Capture the cell that displays the provided text and extract its [x, y] central coordinate. 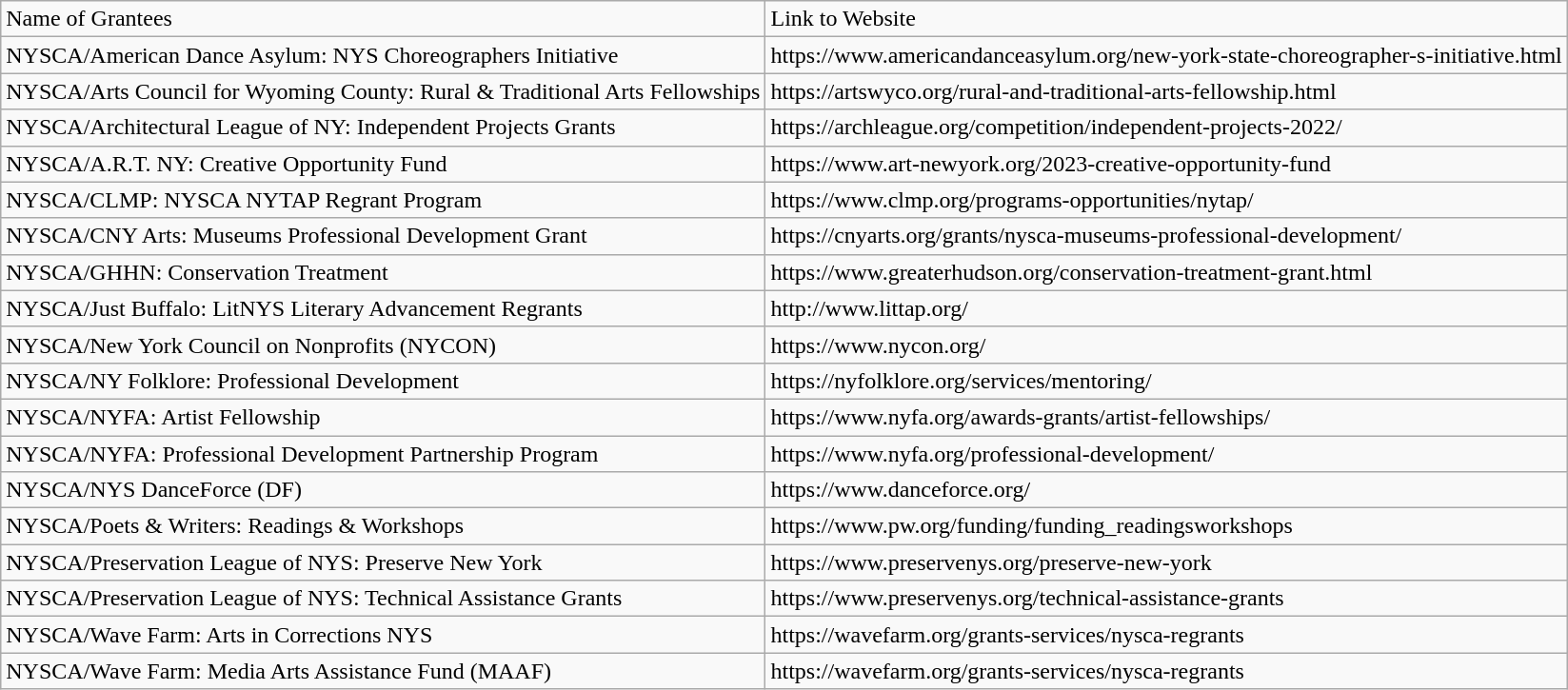
https://www.clmp.org/programs-opportunities/nytap/ [1166, 200]
NYSCA/Preservation League of NYS: Technical Assistance Grants [383, 599]
NYSCA/NYFA: Professional Development Partnership Program [383, 454]
https://cnyarts.org/grants/nysca-museums-professional-development/ [1166, 236]
NYSCA/Preservation League of NYS: Preserve New York [383, 562]
NYSCA/GHHN: Conservation Treatment [383, 272]
https://www.greaterhudson.org/conservation-treatment-grant.html [1166, 272]
https://www.danceforce.org/ [1166, 490]
https://www.nyfa.org/awards-grants/artist-fellowships/ [1166, 417]
NYSCA/Architectural League of NY: Independent Projects Grants [383, 128]
https://www.nycon.org/ [1166, 345]
https://nyfolklore.org/services/mentoring/ [1166, 381]
NYSCA/Wave Farm: Media Arts Assistance Fund (MAAF) [383, 671]
https://archleague.org/competition/independent-projects-2022/ [1166, 128]
https://artswyco.org/rural-and-traditional-arts-fellowship.html [1166, 91]
http://www.littap.org/ [1166, 308]
NYSCA/New York Council on Nonprofits (NYCON) [383, 345]
NYSCA/Poets & Writers: Readings & Workshops [383, 526]
NYSCA/NYFA: Artist Fellowship [383, 417]
NYSCA/NY Folklore: Professional Development [383, 381]
NYSCA/Arts Council for Wyoming County: Rural & Traditional Arts Fellowships [383, 91]
https://www.americandanceasylum.org/new-york-state-choreographer-s-initiative.html [1166, 55]
Name of Grantees [383, 19]
NYSCA/Just Buffalo: LitNYS Literary Advancement Regrants [383, 308]
https://www.art-newyork.org/2023-creative-opportunity-fund [1166, 164]
NYSCA/A.R.T. NY: Creative Opportunity Fund [383, 164]
NYSCA/American Dance Asylum: NYS Choreographers Initiative [383, 55]
https://www.preservenys.org/technical-assistance-grants [1166, 599]
Link to Website [1166, 19]
https://www.pw.org/funding/funding_readingsworkshops [1166, 526]
NYSCA/NYS DanceForce (DF) [383, 490]
NYSCA/CNY Arts: Museums Professional Development Grant [383, 236]
https://www.nyfa.org/professional-development/ [1166, 454]
NYSCA/Wave Farm: Arts in Corrections NYS [383, 635]
NYSCA/CLMP: NYSCA NYTAP Regrant Program [383, 200]
https://www.preservenys.org/preserve-new-york [1166, 562]
